Determine the [X, Y] coordinate at the center of the cell enclosing the given text.  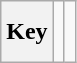
Key [27, 32]
